Return (X, Y) of the center of cell containing provided text 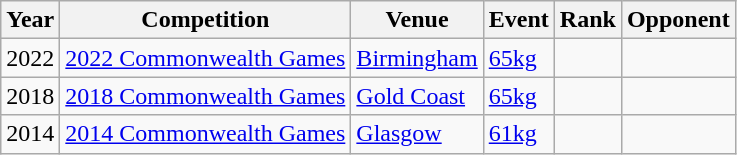
2018 Commonwealth Games (206, 96)
2022 Commonwealth Games (206, 58)
2022 (30, 58)
Glasgow (417, 134)
2014 Commonwealth Games (206, 134)
Event (518, 20)
Year (30, 20)
Rank (588, 20)
2018 (30, 96)
Gold Coast (417, 96)
Birmingham (417, 58)
2014 (30, 134)
61kg (518, 134)
Competition (206, 20)
Venue (417, 20)
Opponent (678, 20)
